Extract the (x, y) coordinate from the center of the cell holding the provided text.  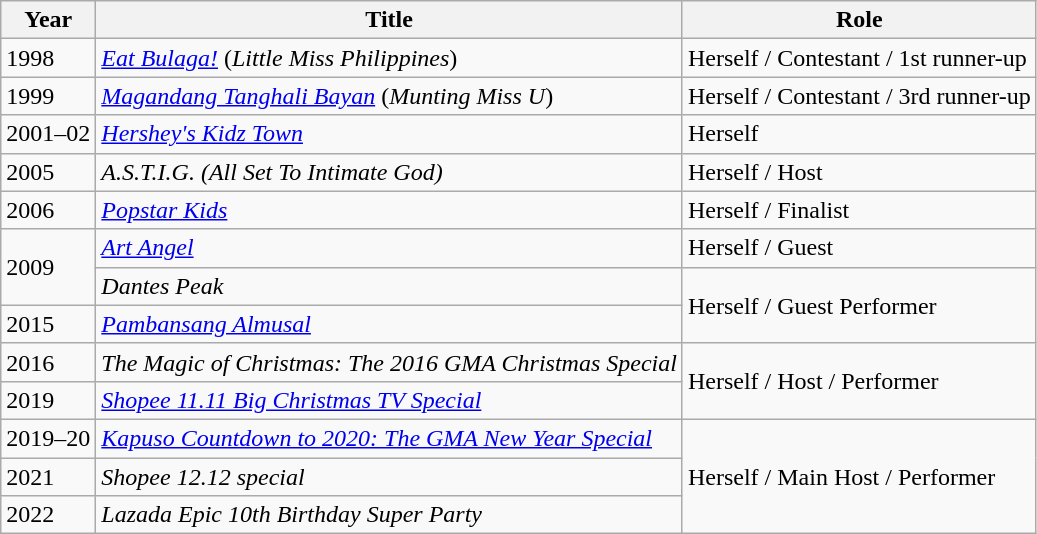
2006 (48, 210)
2019 (48, 400)
2019–20 (48, 438)
Herself / Contestant / 3rd runner-up (859, 96)
Herself (859, 134)
2022 (48, 515)
Hershey's Kidz Town (390, 134)
The Magic of Christmas: The 2016 GMA Christmas Special (390, 362)
Lazada Epic 10th Birthday Super Party (390, 515)
Popstar Kids (390, 210)
Herself / Host / Performer (859, 381)
Eat Bulaga! (Little Miss Philippines) (390, 58)
2005 (48, 172)
Pambansang Almusal (390, 324)
2015 (48, 324)
Title (390, 20)
1998 (48, 58)
Herself / Main Host / Performer (859, 476)
2009 (48, 267)
Role (859, 20)
Kapuso Countdown to 2020: The GMA New Year Special (390, 438)
A.S.T.I.G. (All Set To Intimate God) (390, 172)
Herself / Guest (859, 248)
Herself / Contestant / 1st runner-up (859, 58)
2016 (48, 362)
Art Angel (390, 248)
Shopee 12.12 special (390, 477)
1999 (48, 96)
Magandang Tanghali Bayan (Munting Miss U) (390, 96)
Year (48, 20)
2001–02 (48, 134)
Shopee 11.11 Big Christmas TV Special (390, 400)
Herself / Guest Performer (859, 305)
Herself / Host (859, 172)
2021 (48, 477)
Dantes Peak (390, 286)
Herself / Finalist (859, 210)
